Output the [x, y] coordinate of the center of the cell containing the given text.  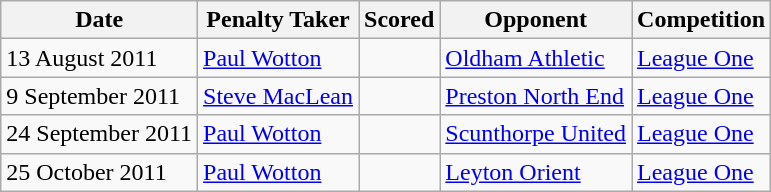
25 October 2011 [100, 172]
Opponent [536, 20]
24 September 2011 [100, 134]
Leyton Orient [536, 172]
Competition [702, 20]
9 September 2011 [100, 96]
Date [100, 20]
Preston North End [536, 96]
Penalty Taker [278, 20]
Oldham Athletic [536, 58]
Steve MacLean [278, 96]
Scunthorpe United [536, 134]
Scored [400, 20]
13 August 2011 [100, 58]
